Identify which cell holds the provided text, then report its (X, Y) central coordinate. 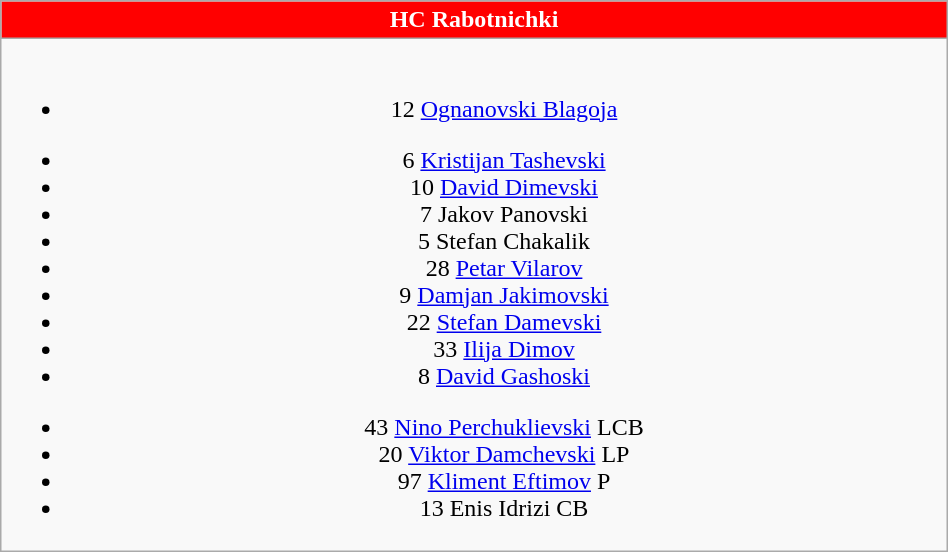
HC Rabotnichki (474, 20)
